Determine the (X, Y) coordinate at the center of the cell enclosing the given text.  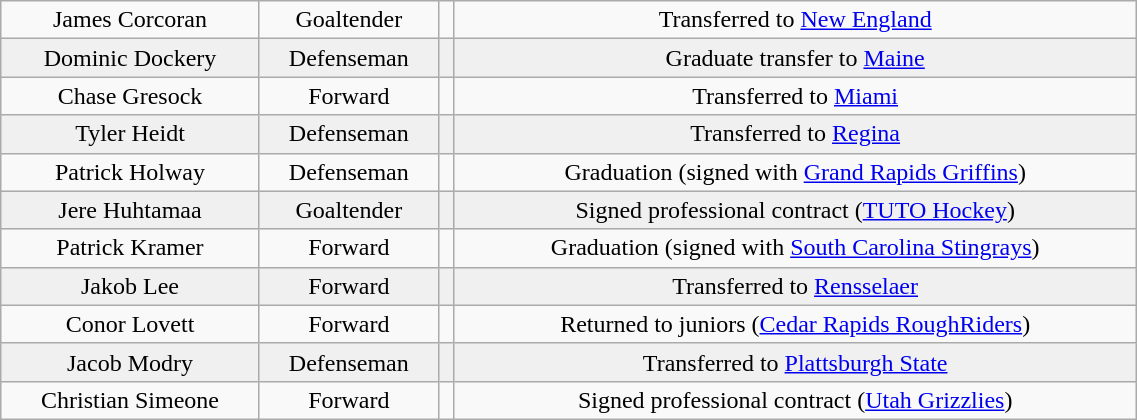
Jakob Lee (130, 286)
Patrick Kramer (130, 248)
Dominic Dockery (130, 58)
James Corcoran (130, 20)
Jere Huhtamaa (130, 210)
Signed professional contract (Utah Grizzlies) (794, 400)
Chase Gresock (130, 96)
Transferred to Regina (794, 134)
Christian Simeone (130, 400)
Graduate transfer to Maine (794, 58)
Transferred to Rensselaer (794, 286)
Graduation (signed with Grand Rapids Griffins) (794, 172)
Transferred to Plattsburgh State (794, 362)
Transferred to Miami (794, 96)
Jacob Modry (130, 362)
Signed professional contract (TUTO Hockey) (794, 210)
Returned to juniors (Cedar Rapids RoughRiders) (794, 324)
Tyler Heidt (130, 134)
Patrick Holway (130, 172)
Transferred to New England (794, 20)
Graduation (signed with South Carolina Stingrays) (794, 248)
Conor Lovett (130, 324)
